Provide the (X, Y) coordinate of the cell's center where the given text is located.  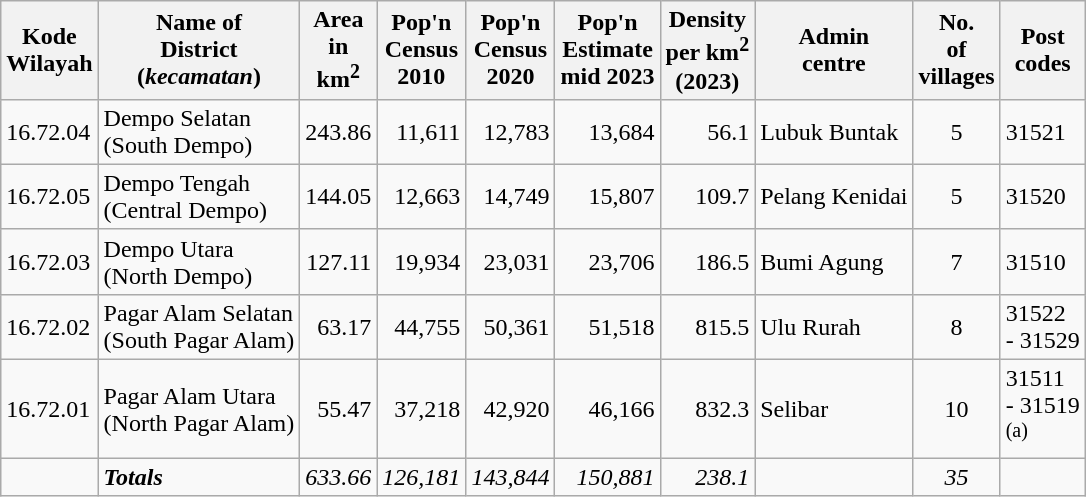
126,181 (422, 477)
7 (956, 262)
16.72.05 (50, 196)
23,031 (510, 262)
Pelang Kenidai (834, 196)
37,218 (422, 410)
No.of villages (956, 50)
Lubuk Buntak (834, 132)
31510 (1042, 262)
35 (956, 477)
14,749 (510, 196)
186.5 (708, 262)
8 (956, 326)
16.72.01 (50, 410)
Densityper km2(2023) (708, 50)
Dempo Selatan (South Dempo) (199, 132)
Pop'nCensus2020 (510, 50)
127.11 (338, 262)
Pop'nEstimatemid 2023 (608, 50)
238.1 (708, 477)
Name ofDistrict (kecamatan) (199, 50)
12,663 (422, 196)
Kode Wilayah (50, 50)
Totals (199, 477)
31511 - 31519 (a) (1042, 410)
19,934 (422, 262)
46,166 (608, 410)
Pagar Alam Utara (North Pagar Alam) (199, 410)
44,755 (422, 326)
31520 (1042, 196)
143,844 (510, 477)
Dempo Tengah (Central Dempo) (199, 196)
50,361 (510, 326)
815.5 (708, 326)
11,611 (422, 132)
51,518 (608, 326)
10 (956, 410)
15,807 (608, 196)
144.05 (338, 196)
Bumi Agung (834, 262)
150,881 (608, 477)
23,706 (608, 262)
Postcodes (1042, 50)
56.1 (708, 132)
63.17 (338, 326)
42,920 (510, 410)
55.47 (338, 410)
Pop'nCensus2010 (422, 50)
832.3 (708, 410)
633.66 (338, 477)
Area inkm2 (338, 50)
Admincentre (834, 50)
16.72.03 (50, 262)
13,684 (608, 132)
31521 (1042, 132)
31522 - 31529 (1042, 326)
Selibar (834, 410)
12,783 (510, 132)
16.72.04 (50, 132)
243.86 (338, 132)
109.7 (708, 196)
16.72.02 (50, 326)
Ulu Rurah (834, 326)
Pagar Alam Selatan (South Pagar Alam) (199, 326)
Dempo Utara (North Dempo) (199, 262)
